Capture the cell that displays the provided text and extract its [X, Y] central coordinate. 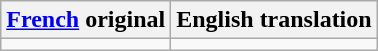
French original [86, 20]
English translation [274, 20]
